Return the (X, Y) coordinate for the center point of the cell that contains the specified text.  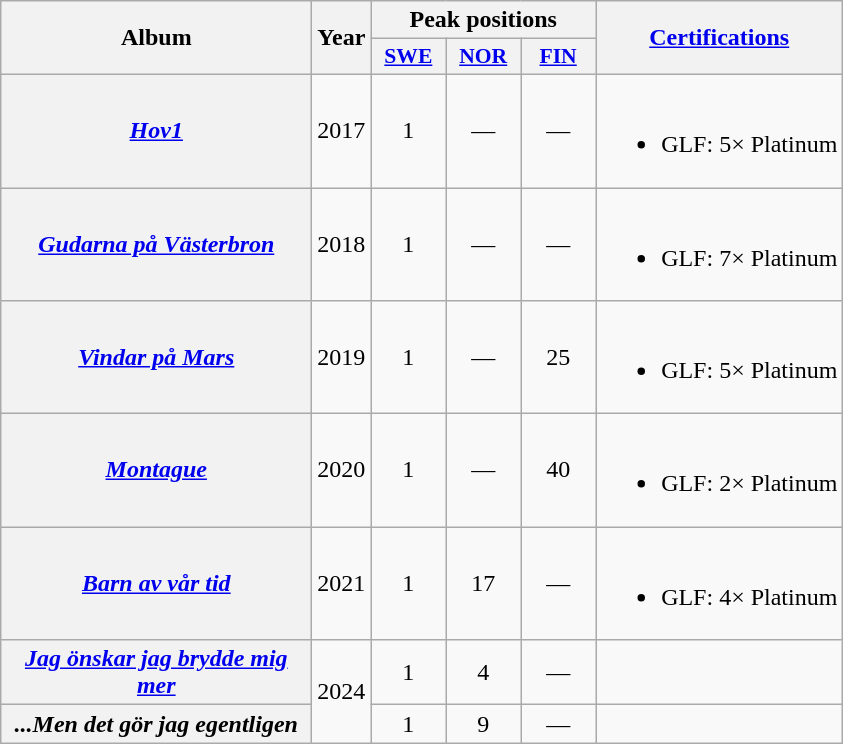
2019 (342, 358)
NOR (484, 57)
Certifications (720, 38)
Year (342, 38)
GLF: 7× Platinum (720, 244)
SWE (408, 57)
GLF: 2× Platinum (720, 470)
Gudarna på Västerbron (156, 244)
2024 (342, 692)
Vindar på Mars (156, 358)
2017 (342, 130)
Hov1 (156, 130)
2018 (342, 244)
Barn av vår tid (156, 584)
17 (484, 584)
9 (484, 724)
Peak positions (484, 20)
25 (558, 358)
2020 (342, 470)
Jag önskar jag brydde mig mer (156, 672)
...Men det gör jag egentligen (156, 724)
2021 (342, 584)
Montague (156, 470)
Album (156, 38)
FIN (558, 57)
40 (558, 470)
4 (484, 672)
GLF: 4× Platinum (720, 584)
